Detect which cell encompasses the target text, then output its [x, y] center coordinate. 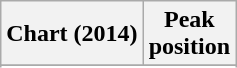
Peakposition [189, 34]
Chart (2014) [72, 34]
